Return the [x, y] coordinate for the center point of the cell that contains the specified text.  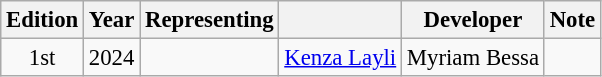
2024 [112, 58]
Note [572, 20]
Kenza Layli [340, 58]
Developer [474, 20]
Representing [210, 20]
1st [42, 58]
Year [112, 20]
Myriam Bessa [474, 58]
Edition [42, 20]
